Pinpoint the cell where the given text exists, returning its (X, Y) midpoint coordinate. 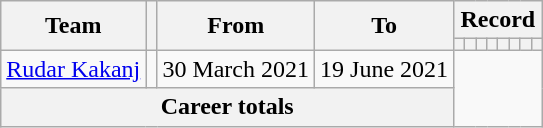
19 June 2021 (384, 69)
Team (74, 26)
Rudar Kakanj (74, 69)
From (236, 26)
To (384, 26)
Career totals (228, 107)
30 March 2021 (236, 69)
Record (498, 20)
